Provide the [x, y] coordinate of the cell's center where the given text is located.  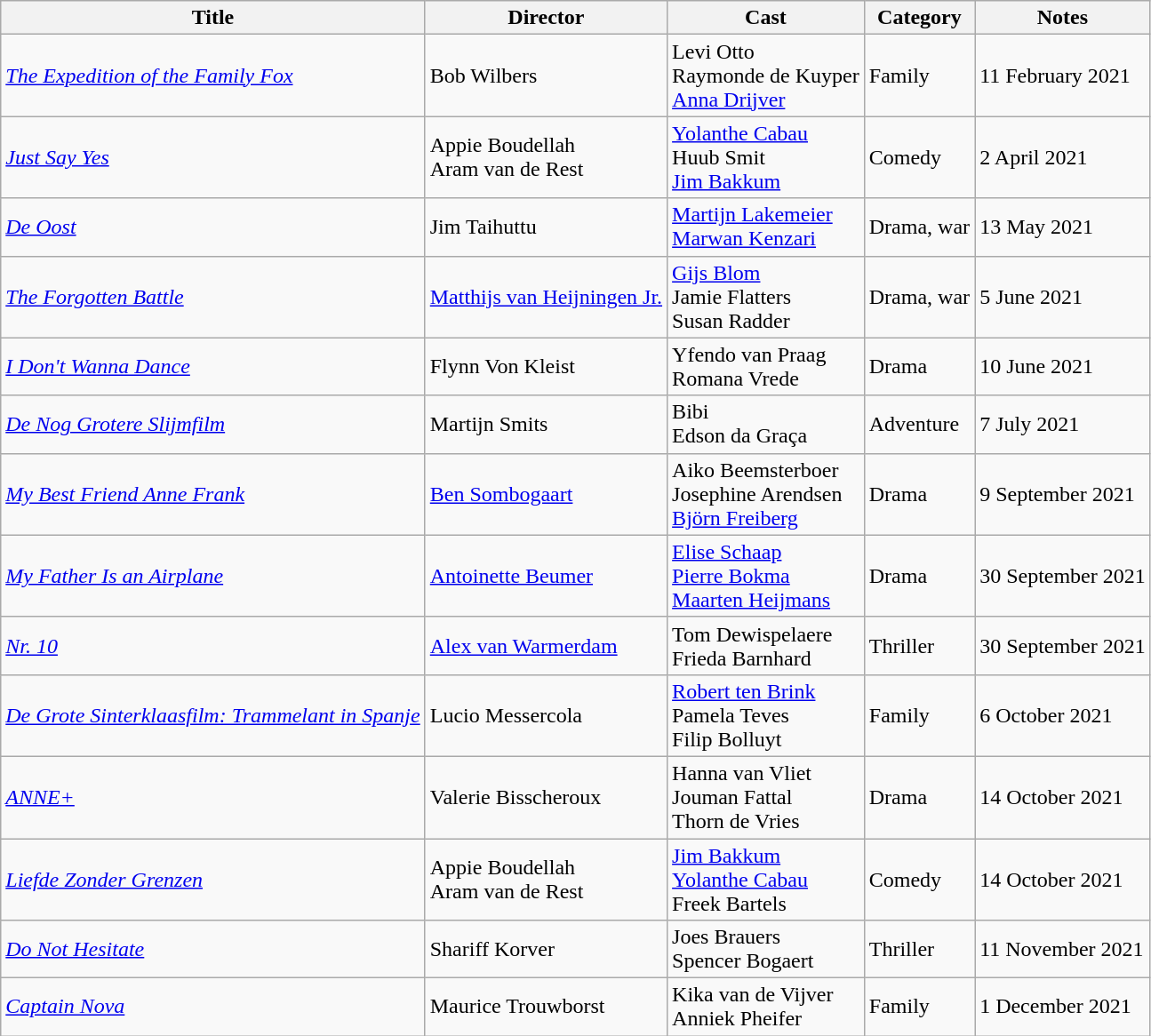
Martijn Smits [546, 425]
9 September 2021 [1063, 494]
I Don't Wanna Dance [213, 366]
Adventure [919, 425]
Aiko BeemsterboerJosephine ArendsenBjörn Freiberg [766, 494]
Nr. 10 [213, 645]
Hanna van VlietJouman FattalThorn de Vries [766, 797]
Lucio Messercola [546, 715]
13 May 2021 [1063, 227]
Captain Nova [213, 1008]
1 December 2021 [1063, 1008]
The Expedition of the Family Fox [213, 76]
7 July 2021 [1063, 425]
Title [213, 18]
Notes [1063, 18]
11 November 2021 [1063, 949]
6 October 2021 [1063, 715]
Robert ten BrinkPamela TevesFilip Bolluyt [766, 715]
Just Say Yes [213, 157]
11 February 2021 [1063, 76]
Director [546, 18]
Kika van de VijverAnniek Pheifer [766, 1008]
My Best Friend Anne Frank [213, 494]
2 April 2021 [1063, 157]
Martijn LakemeierMarwan Kenzari [766, 227]
Gijs BlomJamie FlattersSusan Radder [766, 297]
The Forgotten Battle [213, 297]
ANNE+ [213, 797]
Category [919, 18]
Shariff Korver [546, 949]
Elise SchaapPierre BokmaMaarten Heijmans [766, 576]
Valerie Bisscheroux [546, 797]
Antoinette Beumer [546, 576]
5 June 2021 [1063, 297]
Jim Taihuttu [546, 227]
My Father Is an Airplane [213, 576]
De Nog Grotere Slijmfilm [213, 425]
Flynn Von Kleist [546, 366]
Jim BakkumYolanthe CabauFreek Bartels [766, 880]
Maurice Trouwborst [546, 1008]
Cast [766, 18]
Yfendo van PraagRomana Vrede [766, 366]
Do Not Hesitate [213, 949]
Matthijs van Heijningen Jr. [546, 297]
De Grote Sinterklaasfilm: Trammelant in Spanje [213, 715]
Levi OttoRaymonde de KuyperAnna Drijver [766, 76]
10 June 2021 [1063, 366]
Alex van Warmerdam [546, 645]
Yolanthe CabauHuub SmitJim Bakkum [766, 157]
Joes BrauersSpencer Bogaert [766, 949]
Bob Wilbers [546, 76]
Liefde Zonder Grenzen [213, 880]
De Oost [213, 227]
BibiEdson da Graça [766, 425]
Tom DewispelaereFrieda Barnhard [766, 645]
Ben Sombogaart [546, 494]
